Find where the given text appears and provide that cell's center as [X, Y] coordinate. 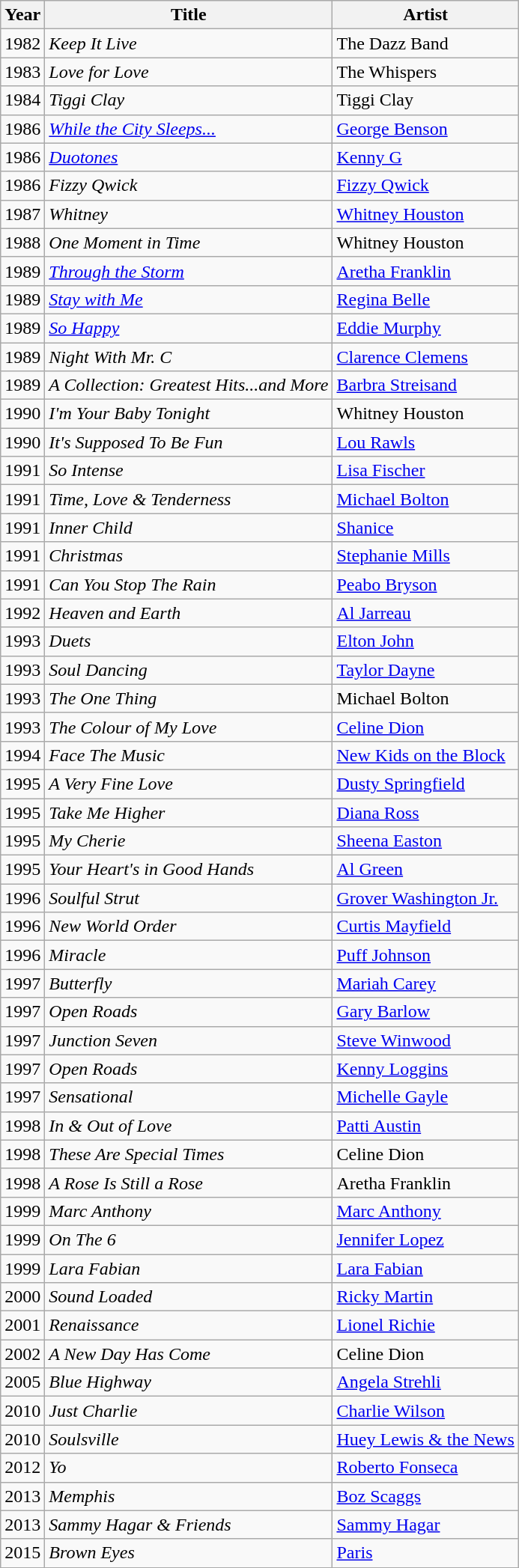
Boz Scaggs [425, 1496]
Barbra Streisand [425, 385]
Sammy Hagar [425, 1525]
Patti Austin [425, 1126]
Sammy Hagar & Friends [189, 1525]
A New Day Has Come [189, 1354]
Soulsville [189, 1439]
Memphis [189, 1496]
Lisa Fischer [425, 471]
Love for Love [189, 72]
Roberto Fonseca [425, 1468]
The Whispers [425, 72]
Junction Seven [189, 1040]
Duets [189, 641]
2001 [22, 1326]
One Moment in Time [189, 242]
Steve Winwood [425, 1040]
Sound Loaded [189, 1297]
Stay with Me [189, 299]
Regina Belle [425, 299]
My Cherie [189, 841]
2000 [22, 1297]
Yo [189, 1468]
Lou Rawls [425, 442]
1983 [22, 72]
Soul Dancing [189, 670]
Christmas [189, 556]
Take Me Higher [189, 812]
Kenny Loggins [425, 1069]
Face The Music [189, 755]
2002 [22, 1354]
Sensational [189, 1097]
Stephanie Mills [425, 556]
Dusty Springfield [425, 784]
1994 [22, 755]
Your Heart's in Good Hands [189, 870]
Whitney [189, 214]
So Intense [189, 471]
It's Supposed To Be Fun [189, 442]
Just Charlie [189, 1411]
A Rose Is Still a Rose [189, 1183]
Butterfly [189, 983]
Keep It Live [189, 43]
A Collection: Greatest Hits...and More [189, 385]
Puff Johnson [425, 955]
The One Thing [189, 698]
On The 6 [189, 1239]
Miracle [189, 955]
Taylor Dayne [425, 670]
Al Jarreau [425, 613]
Eddie Murphy [425, 328]
While the City Sleeps... [189, 129]
Soulful Strut [189, 898]
Lionel Richie [425, 1326]
1992 [22, 613]
1982 [22, 43]
New Kids on the Block [425, 755]
A Very Fine Love [189, 784]
Ricky Martin [425, 1297]
Gary Barlow [425, 1012]
Al Green [425, 870]
2005 [22, 1382]
Paris [425, 1553]
New World Order [189, 927]
Heaven and Earth [189, 613]
1987 [22, 214]
In & Out of Love [189, 1126]
Shanice [425, 528]
The Dazz Band [425, 43]
Grover Washington Jr. [425, 898]
1988 [22, 242]
2012 [22, 1468]
Duotones [189, 157]
Title [189, 15]
Kenny G [425, 157]
Clarence Clemens [425, 357]
Peabo Bryson [425, 585]
Michelle Gayle [425, 1097]
Jennifer Lopez [425, 1239]
So Happy [189, 328]
Night With Mr. C [189, 357]
Brown Eyes [189, 1553]
Sheena Easton [425, 841]
I'm Your Baby Tonight [189, 414]
Elton John [425, 641]
Artist [425, 15]
George Benson [425, 129]
The Colour of My Love [189, 727]
Charlie Wilson [425, 1411]
1984 [22, 100]
Can You Stop The Rain [189, 585]
Curtis Mayfield [425, 927]
Huey Lewis & the News [425, 1439]
Mariah Carey [425, 983]
These Are Special Times [189, 1154]
Through the Storm [189, 271]
2015 [22, 1553]
Diana Ross [425, 812]
Angela Strehli [425, 1382]
Renaissance [189, 1326]
Year [22, 15]
Time, Love & Tenderness [189, 499]
Inner Child [189, 528]
Blue Highway [189, 1382]
